Locate the cell with the specified text and output its (X, Y) center coordinate. 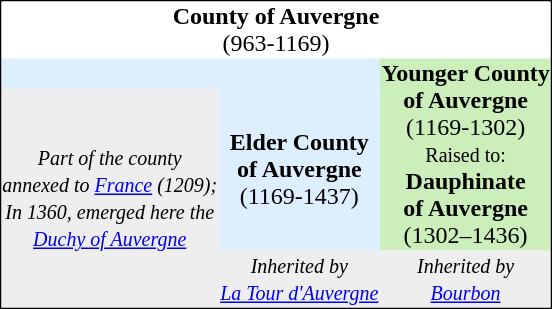
Elder Countyof Auvergne(1169-1437) (300, 169)
Part of the countyannexed to France (1209);In 1360, emerged here theDuchy of Auvergne (110, 198)
Younger Countyof Auvergne(1169-1302)Raised to:Dauphinateof Auvergne(1302–1436) (466, 154)
Inherited byLa Tour d'Auvergne (300, 278)
County of Auvergne(963-1169) (276, 30)
Inherited byBourbon (466, 278)
